Return (X, Y) of the center of cell containing provided text 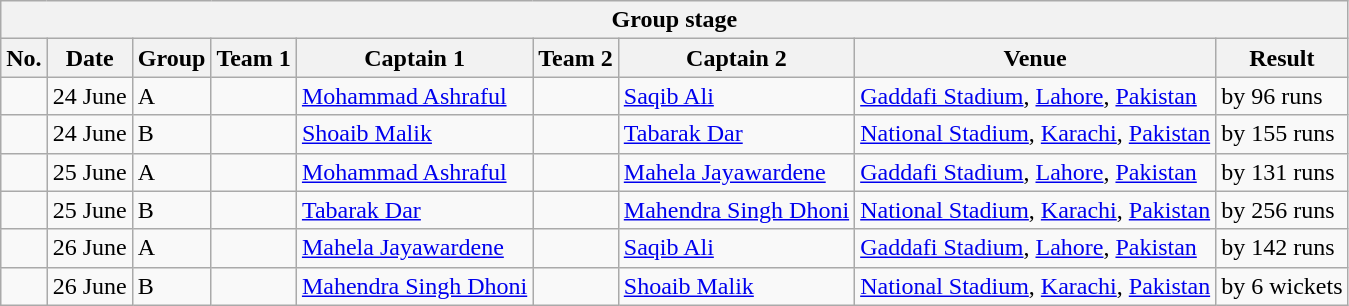
Date (90, 58)
Group (172, 58)
Captain 1 (414, 58)
by 96 runs (1282, 96)
Captain 2 (736, 58)
Group stage (674, 20)
Team 1 (254, 58)
by 131 runs (1282, 172)
by 256 runs (1282, 210)
by 155 runs (1282, 134)
by 6 wickets (1282, 286)
by 142 runs (1282, 248)
Team 2 (576, 58)
Venue (1036, 58)
Result (1282, 58)
No. (24, 58)
